Capture the cell that displays the provided text and extract its [x, y] central coordinate. 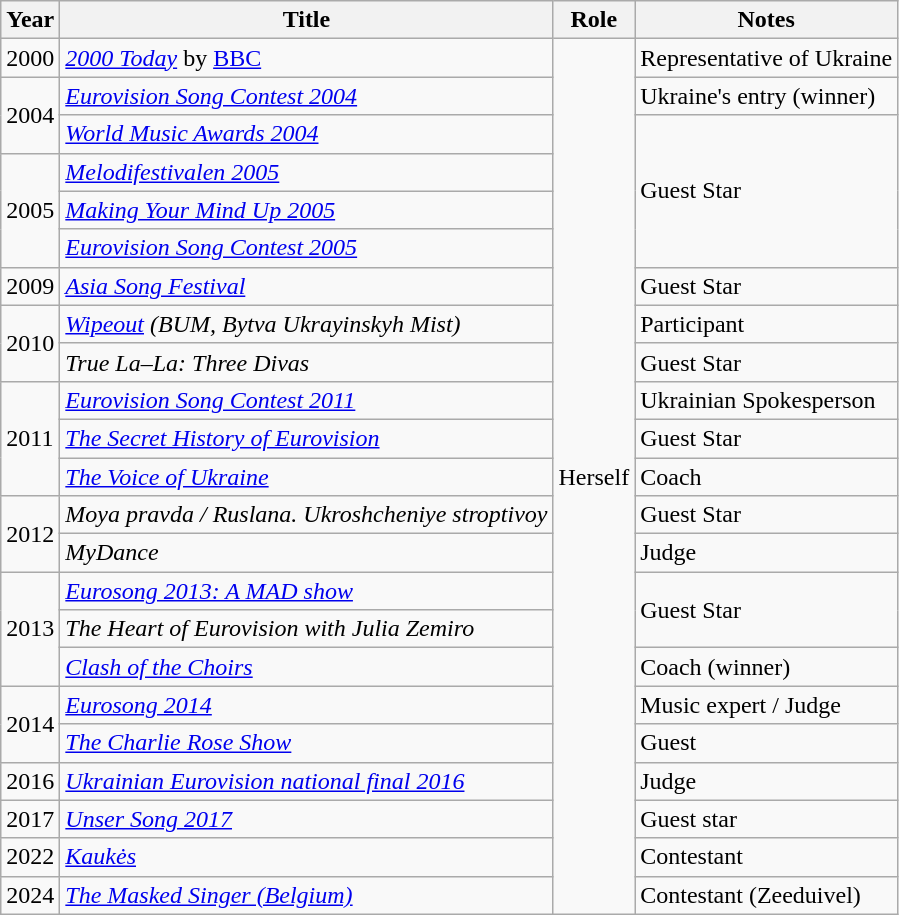
Kaukės [306, 857]
The Charlie Rose Show [306, 743]
2010 [30, 343]
Asia Song Festival [306, 286]
Eurovision Song Contest 2011 [306, 400]
World Music Awards 2004 [306, 134]
2022 [30, 857]
The Secret History of Eurovision [306, 438]
Participant [766, 324]
The Masked Singer (Belgium) [306, 895]
Eurosong 2013: A MAD show [306, 591]
Unser Song 2017 [306, 819]
2009 [30, 286]
2000 [30, 58]
The Heart of Eurovision with Julia Zemiro [306, 629]
2013 [30, 629]
Clash of the Choirs [306, 667]
2012 [30, 534]
Ukrainian Spokesperson [766, 400]
2004 [30, 115]
Making Your Mind Up 2005 [306, 210]
Ukrainian Eurovision national final 2016 [306, 781]
2024 [30, 895]
Сoach (winner) [766, 667]
Music expert / Judge [766, 705]
MyDance [306, 553]
Eurovision Song Contest 2005 [306, 248]
Eurosong 2014 [306, 705]
Coach [766, 477]
Title [306, 20]
True La–La: Three Divas [306, 362]
2000 Today by BBC [306, 58]
Contestant (Zeeduivel) [766, 895]
Role [594, 20]
The Voice of Ukraine [306, 477]
Guest [766, 743]
Herself [594, 476]
Melodifestivalen 2005 [306, 172]
Year [30, 20]
2016 [30, 781]
Moya pravda / Ruslana. Ukroshcheniye stroptivoy [306, 515]
2011 [30, 438]
Contestant [766, 857]
2014 [30, 724]
2005 [30, 210]
Eurovision Song Contest 2004 [306, 96]
Notes [766, 20]
Guest star [766, 819]
2017 [30, 819]
Representative of Ukraine [766, 58]
Wipeout (BUM, Bytva Ukrayinskyh Mist) [306, 324]
Ukraine's entry (winner) [766, 96]
